Locate the cell with the specified text and output its (X, Y) center coordinate. 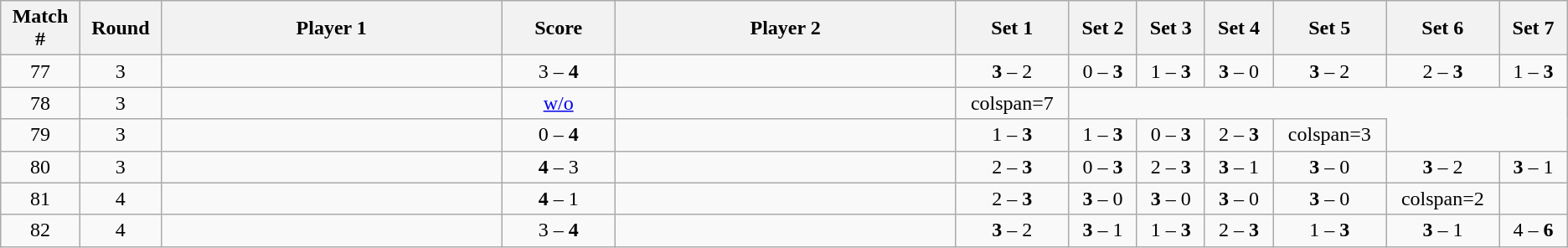
Set 5 (1330, 28)
colspan=2 (1442, 199)
Set 1 (1012, 28)
Set 2 (1102, 28)
4 – 1 (558, 199)
81 (40, 199)
Player 1 (331, 28)
79 (40, 135)
Player 2 (785, 28)
4 – 3 (558, 167)
Score (558, 28)
77 (40, 71)
Set 3 (1171, 28)
colspan=3 (1330, 135)
82 (40, 230)
colspan=7 (1012, 103)
w/o (558, 103)
80 (40, 167)
Set 6 (1442, 28)
78 (40, 103)
Set 7 (1533, 28)
Set 4 (1238, 28)
Match # (40, 28)
0 – 4 (558, 135)
4 – 6 (1533, 230)
Round (121, 28)
